Return the [x, y] coordinate for the center point of the cell that contains the specified text.  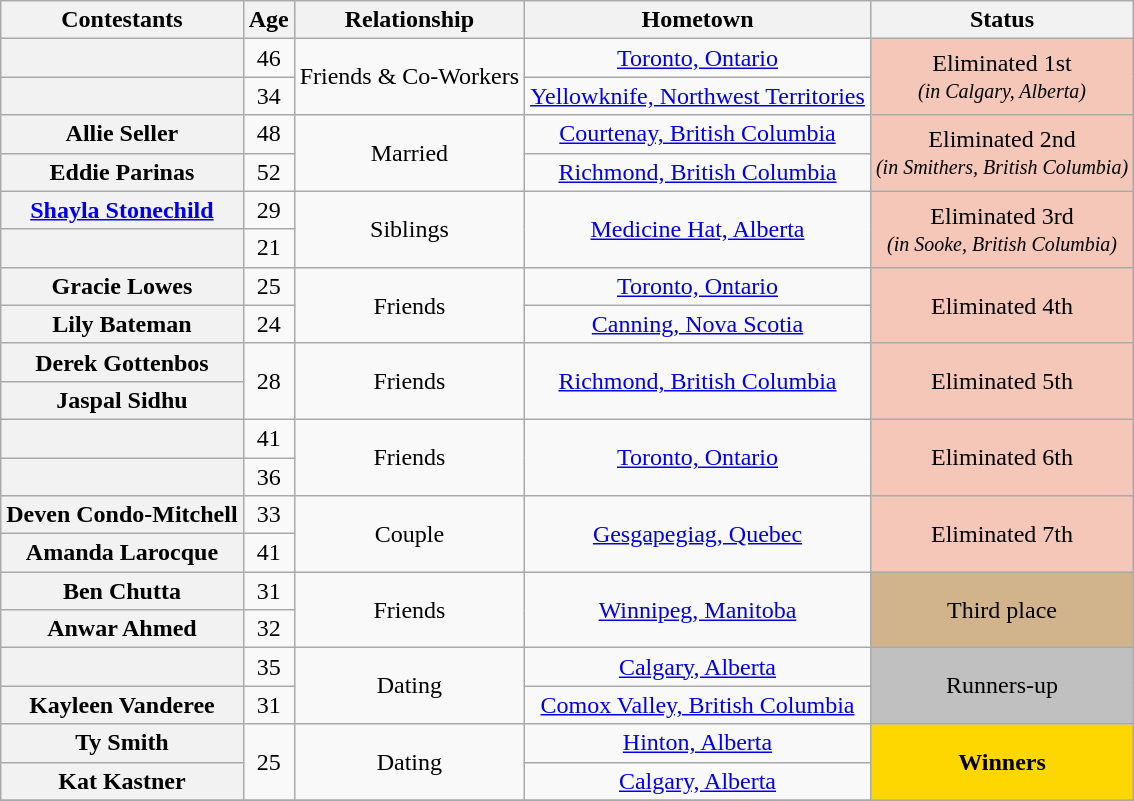
Canning, Nova Scotia [698, 324]
36 [268, 477]
Eliminated 4th [1002, 305]
Shayla Stonechild [122, 210]
48 [268, 134]
Eliminated 3rd(in Sooke, British Columbia) [1002, 229]
Comox Valley, British Columbia [698, 705]
Status [1002, 20]
Winnipeg, Manitoba [698, 610]
Eliminated 7th [1002, 534]
Contestants [122, 20]
Relationship [409, 20]
Ben Chutta [122, 591]
Married [409, 153]
Allie Seller [122, 134]
Courtenay, British Columbia [698, 134]
Derek Gottenbos [122, 362]
Yellowknife, Northwest Territories [698, 96]
28 [268, 381]
Ty Smith [122, 743]
Kat Kastner [122, 781]
Kayleen Vanderee [122, 705]
Gracie Lowes [122, 286]
Medicine Hat, Alberta [698, 229]
Jaspal Sidhu [122, 400]
Lily Bateman [122, 324]
Deven Condo-Mitchell [122, 515]
Age [268, 20]
Friends & Co-Workers [409, 77]
Winners [1002, 762]
34 [268, 96]
Hinton, Alberta [698, 743]
Third place [1002, 610]
Eliminated 6th [1002, 457]
Runners-up [1002, 686]
Anwar Ahmed [122, 629]
21 [268, 248]
Couple [409, 534]
Eliminated 1st(in Calgary, Alberta) [1002, 77]
Gesgapegiag, Quebec [698, 534]
Siblings [409, 229]
Eliminated 2nd(in Smithers, British Columbia) [1002, 153]
33 [268, 515]
Hometown [698, 20]
Eddie Parinas [122, 172]
Amanda Larocque [122, 553]
52 [268, 172]
29 [268, 210]
24 [268, 324]
32 [268, 629]
Eliminated 5th [1002, 381]
35 [268, 667]
46 [268, 58]
